Search for the cell housing the specified text and yield its (x, y) center coordinate. 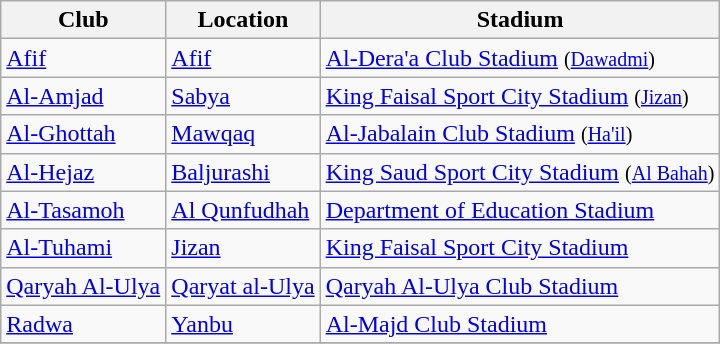
King Faisal Sport City Stadium (520, 248)
King Faisal Sport City Stadium (Jizan) (520, 96)
Al-Jabalain Club Stadium (Ha'il) (520, 134)
Mawqaq (243, 134)
Qaryat al-Ulya (243, 286)
Radwa (84, 324)
Sabya (243, 96)
Al-Amjad (84, 96)
Al-Ghottah (84, 134)
Al-Tuhami (84, 248)
Al-Tasamoh (84, 210)
Baljurashi (243, 172)
Yanbu (243, 324)
Qaryah Al-Ulya Club Stadium (520, 286)
Club (84, 20)
Qaryah Al-Ulya (84, 286)
Al-Hejaz (84, 172)
Al-Dera'a Club Stadium (Dawadmi) (520, 58)
Al Qunfudhah (243, 210)
Location (243, 20)
King Saud Sport City Stadium (Al Bahah) (520, 172)
Jizan (243, 248)
Department of Education Stadium (520, 210)
Stadium (520, 20)
Al-Majd Club Stadium (520, 324)
